Provide the (X, Y) coordinate of the cell's center where the given text is located.  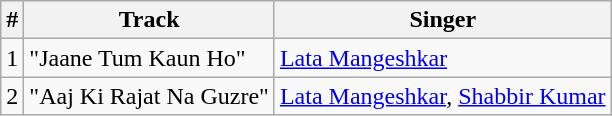
1 (12, 58)
Lata Mangeshkar, Shabbir Kumar (442, 96)
# (12, 20)
Track (150, 20)
Singer (442, 20)
"Jaane Tum Kaun Ho" (150, 58)
2 (12, 96)
Lata Mangeshkar (442, 58)
"Aaj Ki Rajat Na Guzre" (150, 96)
